Identify which cell holds the provided text, then report its (x, y) central coordinate. 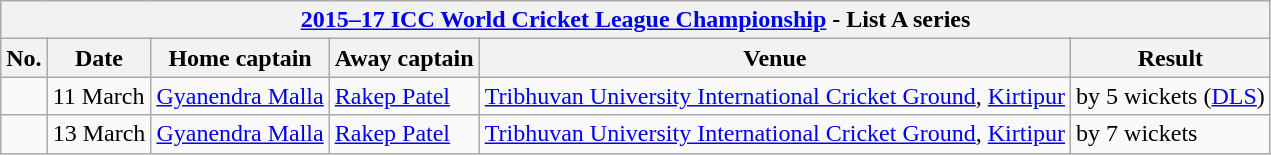
No. (24, 58)
Venue (774, 58)
by 5 wickets (DLS) (1171, 96)
13 March (99, 134)
Result (1171, 58)
Away captain (404, 58)
11 March (99, 96)
Home captain (240, 58)
Date (99, 58)
2015–17 ICC World Cricket League Championship - List A series (636, 20)
by 7 wickets (1171, 134)
